Pinpoint the cell where the given text exists, returning its (X, Y) midpoint coordinate. 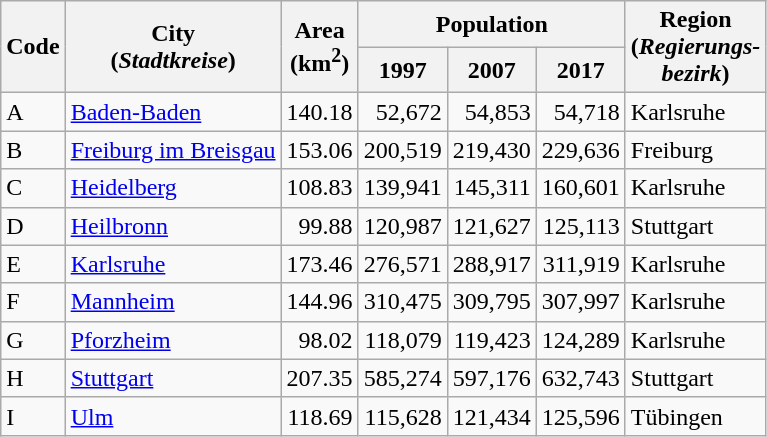
125,596 (580, 416)
Heidelberg (173, 188)
F (33, 302)
118.69 (320, 416)
99.88 (320, 226)
124,289 (580, 340)
140.18 (320, 112)
121,434 (492, 416)
276,571 (402, 264)
307,997 (580, 302)
1997 (402, 70)
Region (Regierungs-bezirk) (695, 47)
120,987 (402, 226)
Heilbronn (173, 226)
310,475 (402, 302)
597,176 (492, 378)
139,941 (402, 188)
E (33, 264)
Freiburg (695, 150)
2007 (492, 70)
207.35 (320, 378)
153.06 (320, 150)
311,919 (580, 264)
Area(km2) (320, 47)
144.96 (320, 302)
219,430 (492, 150)
Baden-Baden (173, 112)
118,079 (402, 340)
Population (492, 24)
City (Stadtkreise) (173, 47)
200,519 (402, 150)
54,853 (492, 112)
288,917 (492, 264)
125,113 (580, 226)
2017 (580, 70)
119,423 (492, 340)
H (33, 378)
Mannheim (173, 302)
309,795 (492, 302)
B (33, 150)
121,627 (492, 226)
98.02 (320, 340)
D (33, 226)
585,274 (402, 378)
632,743 (580, 378)
229,636 (580, 150)
C (33, 188)
54,718 (580, 112)
160,601 (580, 188)
173.46 (320, 264)
Code (33, 47)
Freiburg im Breisgau (173, 150)
Tübingen (695, 416)
I (33, 416)
A (33, 112)
145,311 (492, 188)
Pforzheim (173, 340)
115,628 (402, 416)
Ulm (173, 416)
108.83 (320, 188)
G (33, 340)
52,672 (402, 112)
